For the text-containing cell, return its midpoint in (x, y) coordinate format. 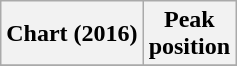
Peakposition (189, 34)
Chart (2016) (72, 34)
